Pinpoint the cell where the given text exists, returning its [X, Y] midpoint coordinate. 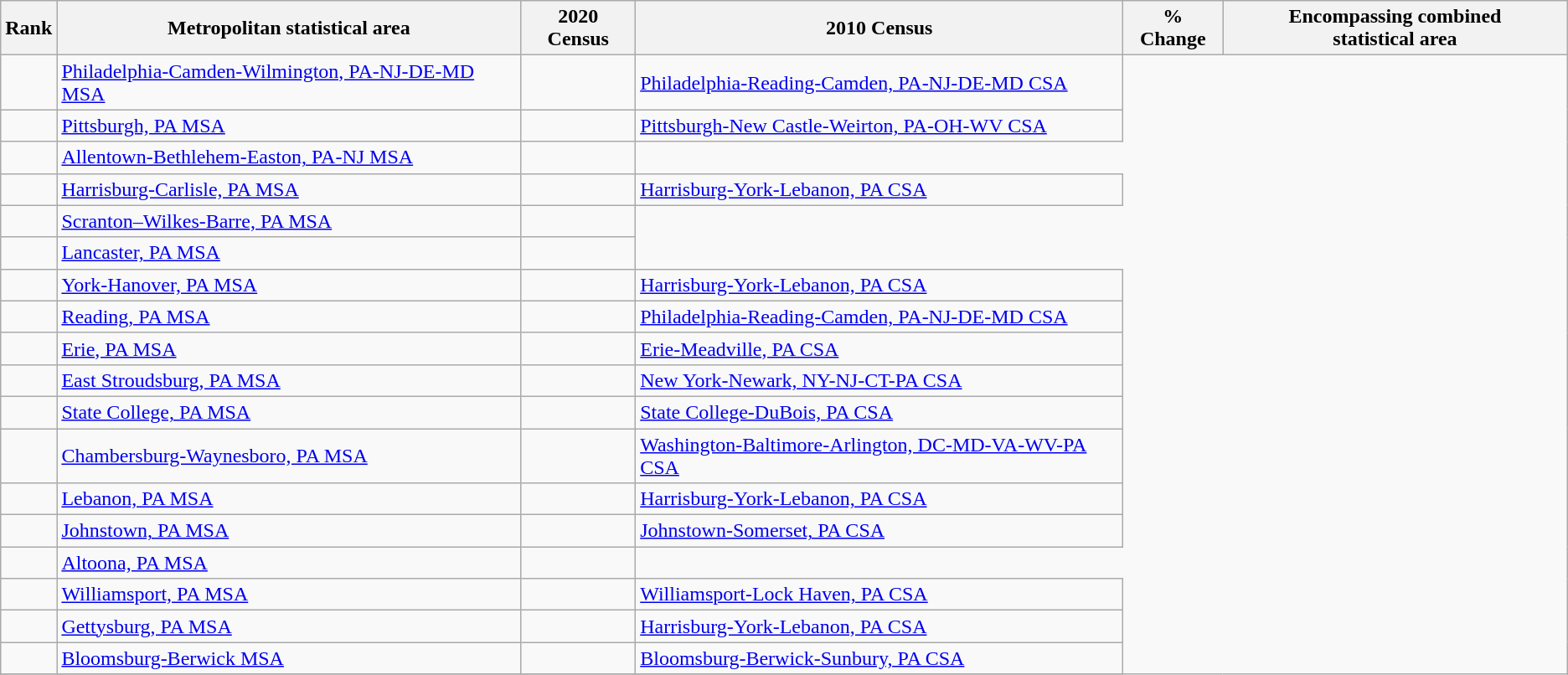
Harrisburg-Carlisle, PA MSA [289, 189]
Erie-Meadville, PA CSA [879, 348]
Washington-Baltimore-Arlington, DC-MD-VA-WV-PA CSA [879, 456]
Metropolitan statistical area [289, 28]
Williamsport, PA MSA [289, 595]
2020 Census [578, 28]
Scranton–Wilkes-Barre, PA MSA [289, 221]
% Change [1173, 28]
Johnstown, PA MSA [289, 531]
New York-Newark, NY-NJ-CT-PA CSA [879, 380]
Pittsburgh, PA MSA [289, 126]
Gettysburg, PA MSA [289, 626]
Lancaster, PA MSA [289, 253]
Reading, PA MSA [289, 317]
Altoona, PA MSA [289, 563]
Williamsport-Lock Haven, PA CSA [879, 595]
Lebanon, PA MSA [289, 499]
East Stroudsburg, PA MSA [289, 380]
State College, PA MSA [289, 412]
York-Hanover, PA MSA [289, 285]
Allentown-Bethlehem-Easton, PA-NJ MSA [289, 157]
Encompassing combined statistical area [1395, 28]
State College-DuBois, PA CSA [879, 412]
Johnstown-Somerset, PA CSA [879, 531]
2010 Census [879, 28]
Bloomsburg-Berwick-Sunbury, PA CSA [879, 658]
Pittsburgh-New Castle-Weirton, PA-OH-WV CSA [879, 126]
Rank [28, 28]
Erie, PA MSA [289, 348]
Chambersburg-Waynesboro, PA MSA [289, 456]
Bloomsburg-Berwick MSA [289, 658]
Philadelphia-Camden-Wilmington, PA-NJ-DE-MD MSA [289, 82]
